Scan for the cell matching the given text and deliver its [X, Y] coordinate at center. 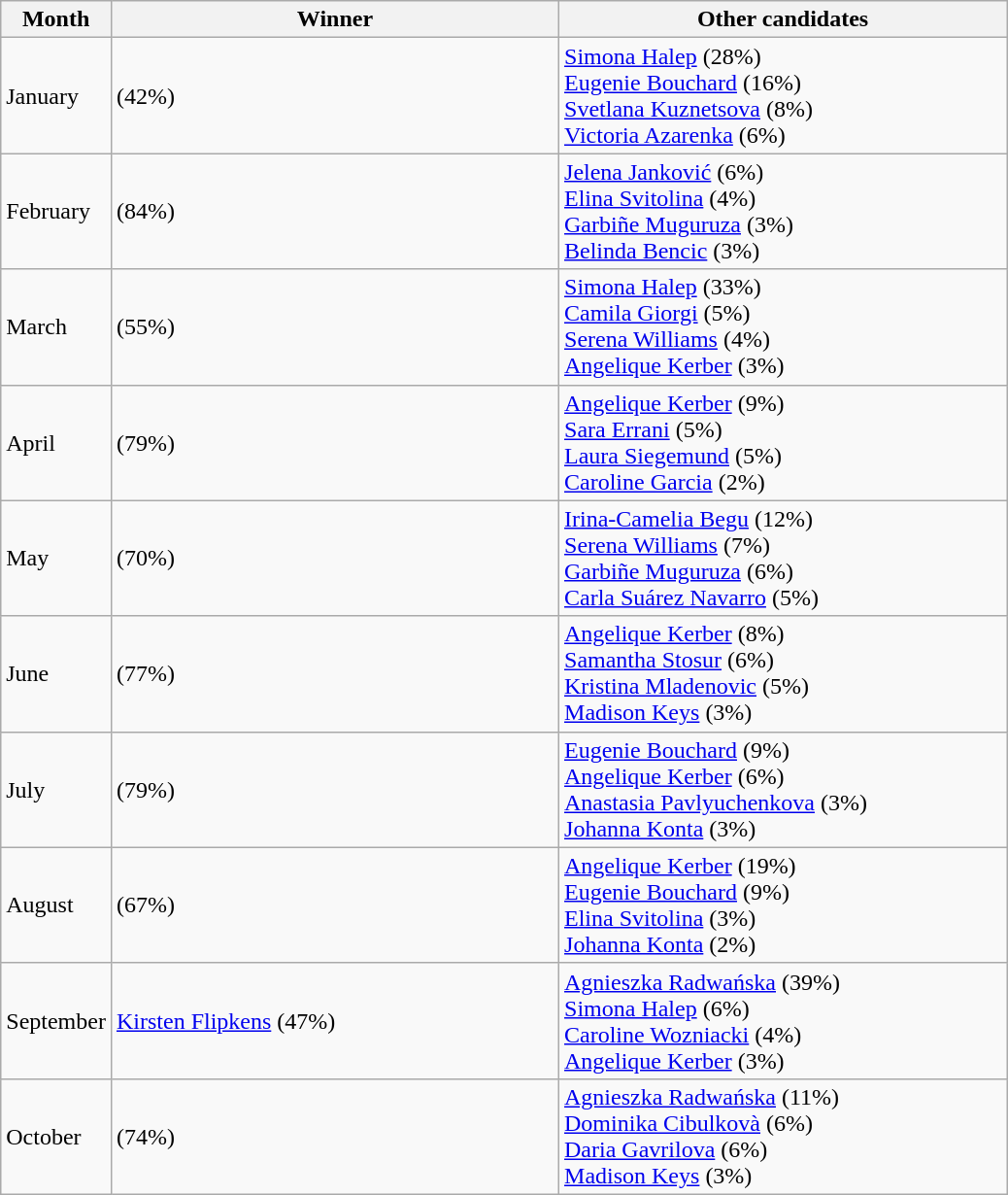
Angelique Kerber (19%) Eugenie Bouchard (9%) Elina Svitolina (3%) Johanna Konta (2%) [783, 905]
April [56, 443]
Simona Halep (28%) Eugenie Bouchard (16%) Svetlana Kuznetsova (8%) Victoria Azarenka (6%) [783, 95]
(42%) [334, 95]
(55%) [334, 326]
Simona Halep (33%) Camila Giorgi (5%) Serena Williams (4%) Angelique Kerber (3%) [783, 326]
January [56, 95]
Other candidates [783, 19]
(77%) [334, 674]
June [56, 674]
(74%) [334, 1137]
Winner [334, 19]
Angelique Kerber (8%) Samantha Stosur (6%) Kristina Mladenovic (5%) Madison Keys (3%) [783, 674]
February [56, 212]
September [56, 1020]
August [56, 905]
March [56, 326]
Kirsten Flipkens (47%) [334, 1020]
(84%) [334, 212]
October [56, 1137]
(67%) [334, 905]
May [56, 558]
Agnieszka Radwańska (39%) Simona Halep (6%) Caroline Wozniacki (4%) Angelique Kerber (3%) [783, 1020]
Month [56, 19]
Jelena Janković (6%) Elina Svitolina (4%) Garbiñe Muguruza (3%) Belinda Bencic (3%) [783, 212]
Eugenie Bouchard (9%) Angelique Kerber (6%) Anastasia Pavlyuchenkova (3%) Johanna Konta (3%) [783, 789]
Irina-Camelia Begu (12%) Serena Williams (7%) Garbiñe Muguruza (6%) Carla Suárez Navarro (5%) [783, 558]
Agnieszka Radwańska (11%) Dominika Cibulkovà (6%) Daria Gavrilova (6%) Madison Keys (3%) [783, 1137]
July [56, 789]
(70%) [334, 558]
Angelique Kerber (9%) Sara Errani (5%) Laura Siegemund (5%) Caroline Garcia (2%) [783, 443]
